Capture the cell that displays the provided text and extract its (X, Y) central coordinate. 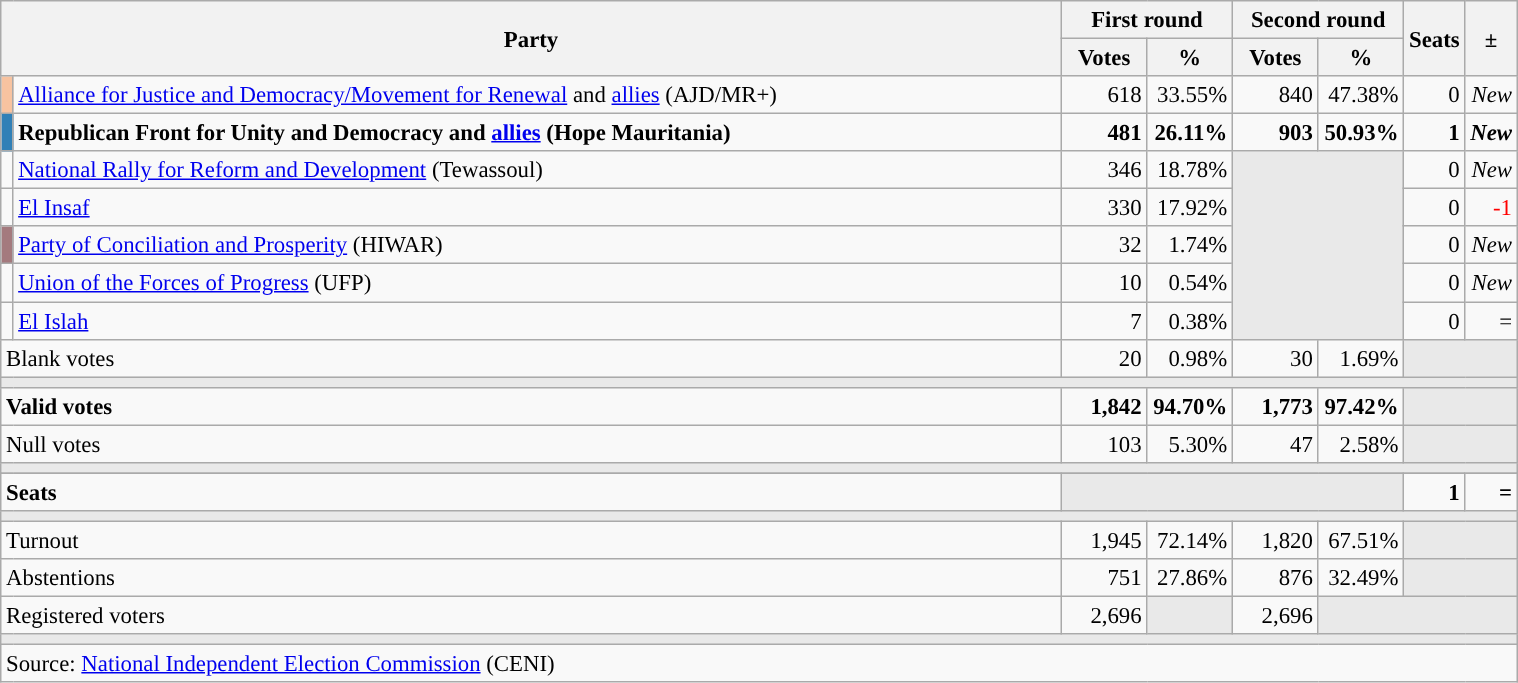
National Rally for Reform and Development (Tewassoul) (537, 170)
47 (1276, 444)
5.30% (1190, 444)
1,945 (1104, 540)
Source: National Independent Election Commission (CENI) (760, 664)
33.55% (1190, 95)
1.69% (1361, 358)
First round (1146, 20)
Blank votes (532, 358)
Party (532, 38)
7 (1104, 321)
Abstentions (532, 578)
1,842 (1104, 406)
Republican Front for Unity and Democracy and allies (Hope Mauritania) (537, 133)
El Insaf (537, 208)
-1 (1491, 208)
10 (1104, 283)
27.86% (1190, 578)
Alliance for Justice and Democracy/Movement for Renewal and allies (AJD/MR+) (537, 95)
0.38% (1190, 321)
32.49% (1361, 578)
0.54% (1190, 283)
97.42% (1361, 406)
± (1491, 38)
Second round (1318, 20)
330 (1104, 208)
Null votes (532, 444)
1.74% (1190, 245)
903 (1276, 133)
1,820 (1276, 540)
0.98% (1190, 358)
67.51% (1361, 540)
17.92% (1190, 208)
346 (1104, 170)
Turnout (532, 540)
Valid votes (532, 406)
103 (1104, 444)
20 (1104, 358)
618 (1104, 95)
18.78% (1190, 170)
32 (1104, 245)
2.58% (1361, 444)
Union of the Forces of Progress (UFP) (537, 283)
50.93% (1361, 133)
1,773 (1276, 406)
30 (1276, 358)
876 (1276, 578)
72.14% (1190, 540)
47.38% (1361, 95)
Party of Conciliation and Prosperity (HIWAR) (537, 245)
94.70% (1190, 406)
840 (1276, 95)
751 (1104, 578)
481 (1104, 133)
26.11% (1190, 133)
Registered voters (532, 616)
El Islah (537, 321)
